Pinpoint the cell where the given text exists, returning its [x, y] midpoint coordinate. 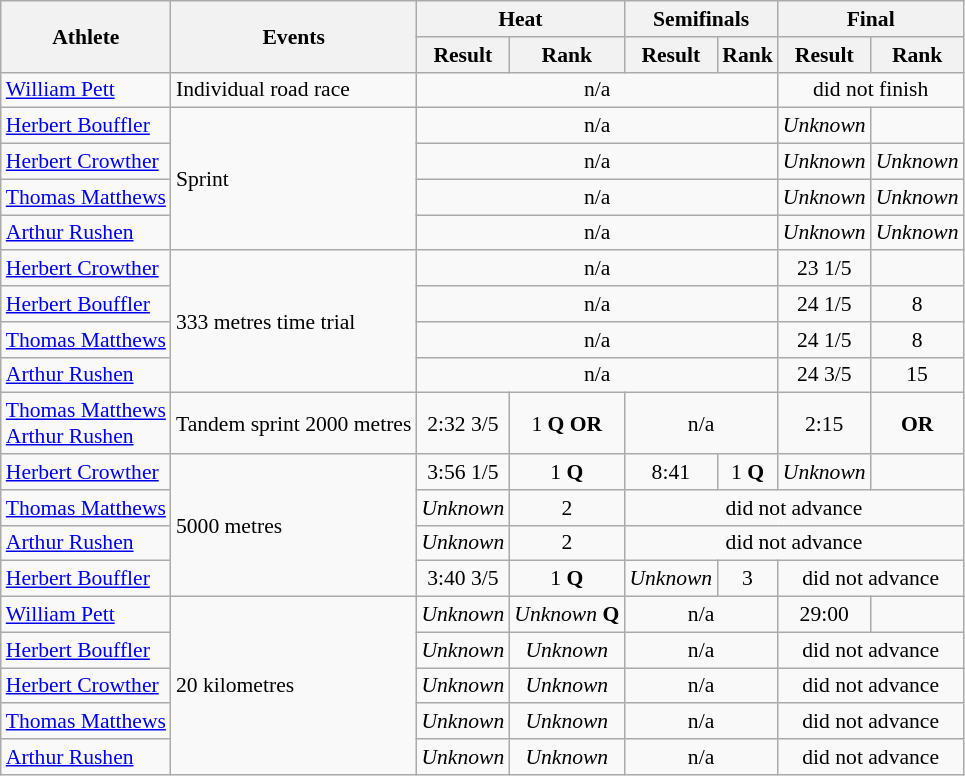
3:56 1/5 [462, 472]
15 [918, 375]
29:00 [824, 615]
Tandem sprint 2000 metres [294, 424]
24 3/5 [824, 375]
23 1/5 [824, 269]
2:15 [824, 424]
3 [748, 579]
Athlete [86, 36]
8:41 [670, 472]
20 kilometres [294, 686]
Events [294, 36]
Unknown Q [566, 615]
Individual road race [294, 90]
Sprint [294, 179]
did not finish [871, 90]
2:32 3/5 [462, 424]
Thomas MatthewsArthur Rushen [86, 424]
Semifinals [700, 19]
5000 metres [294, 525]
1 Q OR [566, 424]
Heat [520, 19]
333 metres time trial [294, 322]
3:40 3/5 [462, 579]
OR [918, 424]
Final [871, 19]
